Return (X, Y) of the center of cell containing provided text 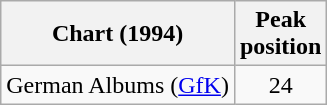
Chart (1994) (118, 34)
24 (280, 85)
Peakposition (280, 34)
German Albums (GfK) (118, 85)
